From the cell containing the given text, extract its center point as (X, Y) coordinate. 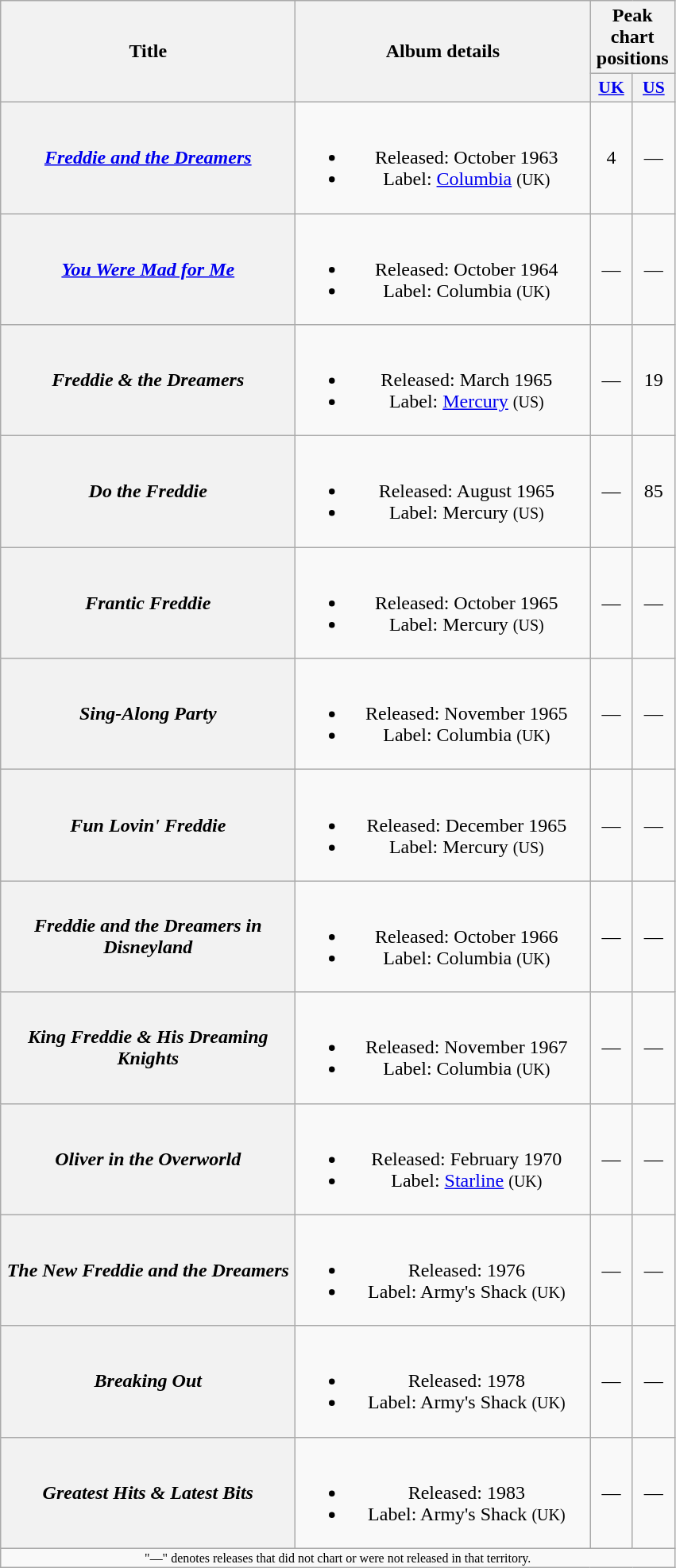
You Were Mad for Me (148, 268)
Frantic Freddie (148, 603)
Released: 1976Label: Army's Shack (UK) (443, 1270)
Released: October 1963Label: Columbia (UK) (443, 157)
Released: February 1970Label: Starline (UK) (443, 1159)
4 (612, 157)
Released: 1983Label: Army's Shack (UK) (443, 1493)
US (653, 88)
Freddie & the Dreamers (148, 380)
Released: October 1965Label: Mercury (US) (443, 603)
"—" denotes releases that did not chart or were not released in that territory. (338, 1558)
Released: August 1965Label: Mercury (US) (443, 492)
Released: October 1966Label: Columbia (UK) (443, 937)
The New Freddie and the Dreamers (148, 1270)
Released: March 1965Label: Mercury (US) (443, 380)
Released: 1978Label: Army's Shack (UK) (443, 1381)
Title (148, 52)
Fun Lovin' Freddie (148, 825)
Released: October 1964Label: Columbia (UK) (443, 268)
King Freddie & His Dreaming Knights (148, 1048)
Released: November 1965Label: Columbia (UK) (443, 714)
Released: November 1967Label: Columbia (UK) (443, 1048)
Freddie and the Dreamers in Disneyland (148, 937)
Greatest Hits & Latest Bits (148, 1493)
UK (612, 88)
19 (653, 380)
Do the Freddie (148, 492)
Freddie and the Dreamers (148, 157)
Breaking Out (148, 1381)
Peak chart positions (632, 37)
Sing-Along Party (148, 714)
85 (653, 492)
Oliver in the Overworld (148, 1159)
Released: December 1965Label: Mercury (US) (443, 825)
Album details (443, 52)
